For the text-containing cell, return its midpoint in (X, Y) coordinate format. 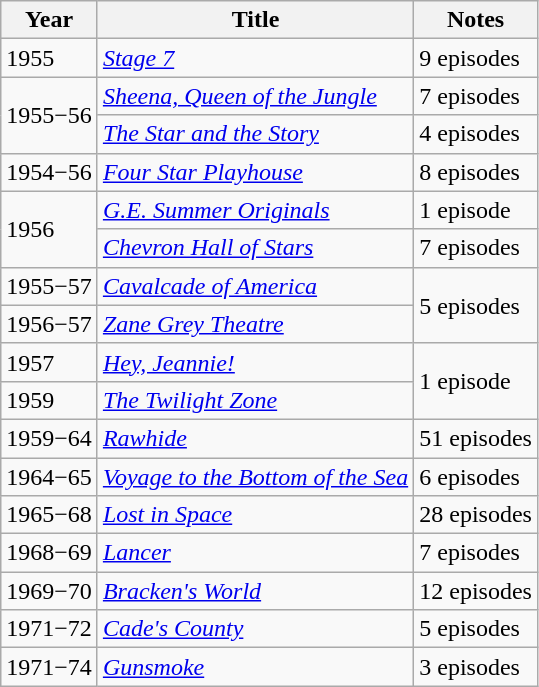
1959−64 (50, 438)
Cavalcade of America (255, 286)
1968−69 (50, 553)
1964−65 (50, 477)
1971−74 (50, 667)
9 episodes (476, 58)
Stage 7 (255, 58)
Chevron Hall of Stars (255, 248)
28 episodes (476, 515)
4 episodes (476, 134)
1954−56 (50, 172)
1969−70 (50, 591)
Cade's County (255, 629)
12 episodes (476, 591)
The Star and the Story (255, 134)
8 episodes (476, 172)
1959 (50, 400)
3 episodes (476, 667)
1955 (50, 58)
G.E. Summer Originals (255, 210)
Gunsmoke (255, 667)
Notes (476, 20)
Rawhide (255, 438)
Year (50, 20)
1971−72 (50, 629)
The Twilight Zone (255, 400)
1965−68 (50, 515)
Sheena, Queen of the Jungle (255, 96)
Voyage to the Bottom of the Sea (255, 477)
1955−57 (50, 286)
1955−56 (50, 115)
1956 (50, 229)
Zane Grey Theatre (255, 324)
51 episodes (476, 438)
Lost in Space (255, 515)
Bracken's World (255, 591)
Lancer (255, 553)
Title (255, 20)
1956−57 (50, 324)
1957 (50, 362)
Hey, Jeannie! (255, 362)
6 episodes (476, 477)
Four Star Playhouse (255, 172)
